Scan for the cell matching the given text and deliver its [X, Y] coordinate at center. 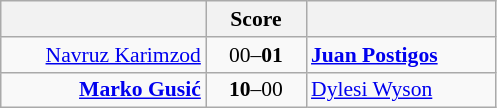
Marko Gusić [104, 90]
10–00 [256, 90]
00–01 [256, 55]
Juan Postigos [401, 55]
Navruz Karimzod [104, 55]
Dylesi Wyson [401, 90]
Score [256, 19]
